Identify which cell holds the provided text, then report its [x, y] central coordinate. 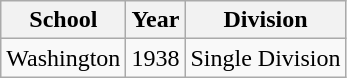
1938 [156, 58]
Washington [64, 58]
Division [266, 20]
School [64, 20]
Single Division [266, 58]
Year [156, 20]
